Scan for the cell matching the given text and deliver its [X, Y] coordinate at center. 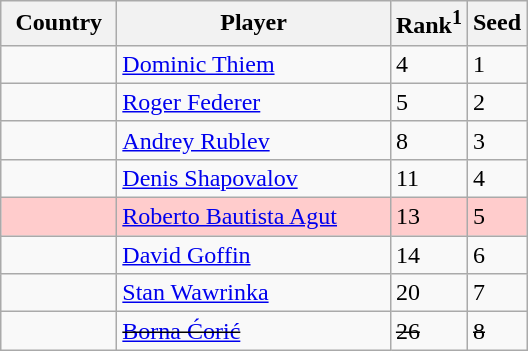
Roger Federer [254, 102]
14 [428, 255]
3 [496, 140]
26 [428, 331]
20 [428, 293]
Andrey Rublev [254, 140]
Player [254, 24]
Roberto Bautista Agut [254, 217]
David Goffin [254, 255]
2 [496, 102]
6 [496, 255]
Stan Wawrinka [254, 293]
Rank1 [428, 24]
Borna Ćorić [254, 331]
Seed [496, 24]
1 [496, 64]
Dominic Thiem [254, 64]
11 [428, 178]
Country [59, 24]
7 [496, 293]
13 [428, 217]
Denis Shapovalov [254, 178]
